Output the [x, y] coordinate of the center of the cell containing the given text.  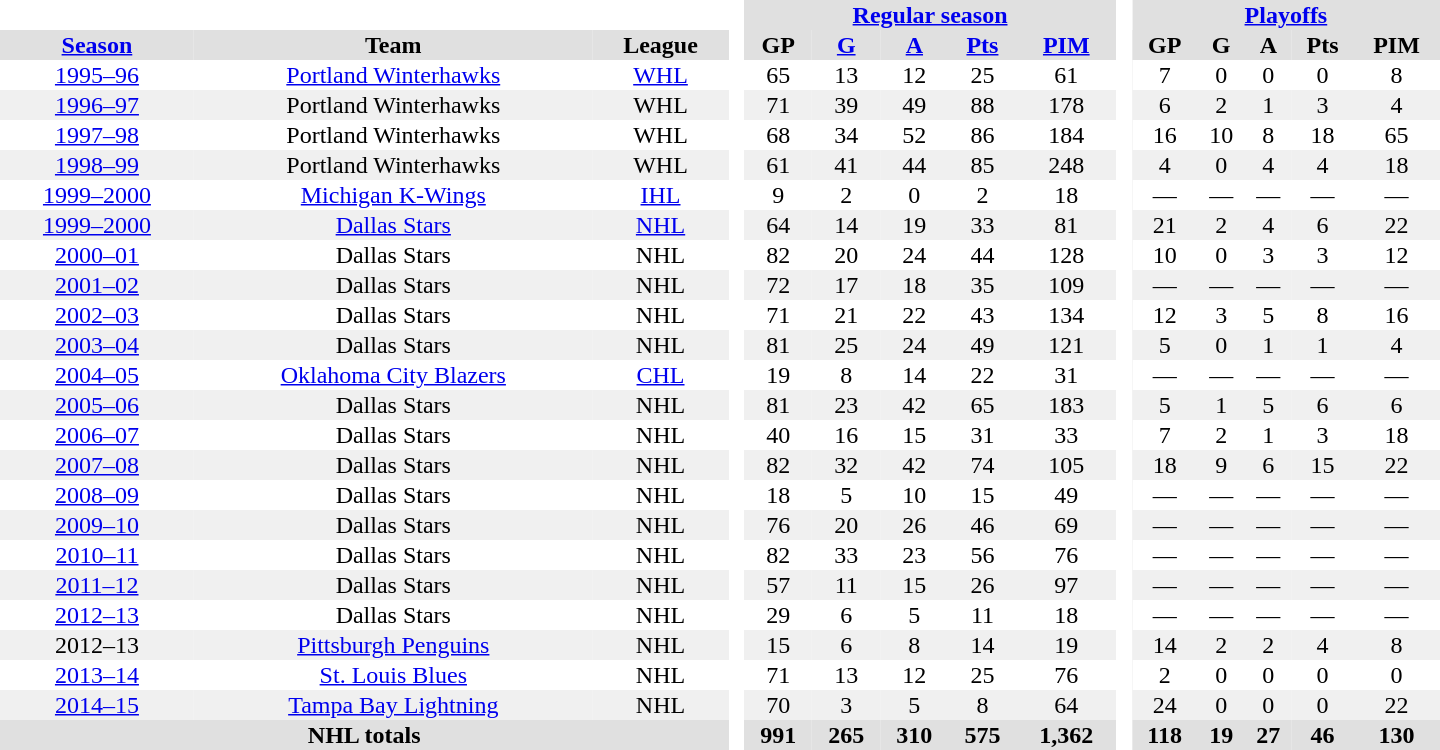
27 [1268, 735]
29 [778, 615]
178 [1067, 105]
Playoffs [1286, 15]
991 [778, 735]
2005–06 [97, 405]
Tampa Bay Lightning [394, 705]
118 [1165, 735]
2014–15 [97, 705]
2010–11 [97, 555]
41 [846, 165]
CHL [661, 375]
IHL [661, 195]
2009–10 [97, 525]
1995–96 [97, 75]
128 [1067, 255]
Michigan K-Wings [394, 195]
17 [846, 285]
League [661, 45]
2004–05 [97, 375]
Oklahoma City Blazers [394, 375]
575 [982, 735]
105 [1067, 465]
52 [914, 135]
97 [1067, 585]
88 [982, 105]
2000–01 [97, 255]
1,362 [1067, 735]
2003–04 [97, 345]
1996–97 [97, 105]
NHL totals [364, 735]
74 [982, 465]
265 [846, 735]
68 [778, 135]
1997–98 [97, 135]
121 [1067, 345]
2006–07 [97, 435]
109 [1067, 285]
43 [982, 315]
Regular season [930, 15]
32 [846, 465]
72 [778, 285]
69 [1067, 525]
70 [778, 705]
183 [1067, 405]
184 [1067, 135]
2011–12 [97, 585]
2002–03 [97, 315]
56 [982, 555]
40 [778, 435]
2008–09 [97, 495]
85 [982, 165]
39 [846, 105]
248 [1067, 165]
2013–14 [97, 675]
Pittsburgh Penguins [394, 645]
35 [982, 285]
57 [778, 585]
2001–02 [97, 285]
134 [1067, 315]
Team [394, 45]
1998–99 [97, 165]
34 [846, 135]
St. Louis Blues [394, 675]
86 [982, 135]
130 [1396, 735]
Season [97, 45]
2007–08 [97, 465]
310 [914, 735]
